Detect which cell encompasses the target text, then output its (x, y) center coordinate. 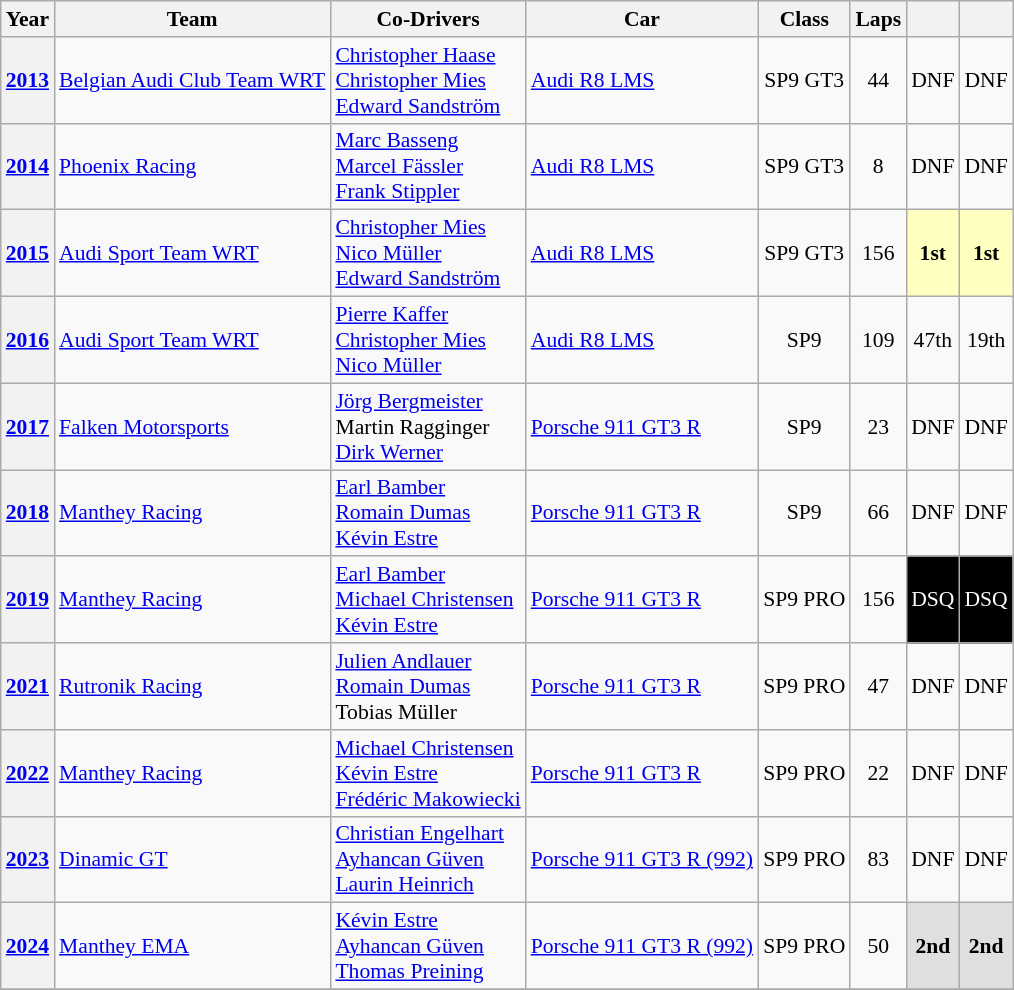
Belgian Audi Club Team WRT (192, 80)
2019 (28, 600)
Christopher Mies Nico Müller Edward Sandström (428, 254)
Rutronik Racing (192, 686)
Earl Bamber Michael Christensen Kévin Estre (428, 600)
47 (878, 686)
2021 (28, 686)
Marc Basseng Marcel Fässler Frank Stippler (428, 166)
2024 (28, 946)
2014 (28, 166)
Jörg Bergmeister Martin Ragginger Dirk Werner (428, 426)
47th (932, 340)
Year (28, 19)
Falken Motorsports (192, 426)
Kévin Estre Ayhancan Güven Thomas Preining (428, 946)
Pierre Kaffer Christopher Mies Nico Müller (428, 340)
44 (878, 80)
Manthey EMA (192, 946)
8 (878, 166)
22 (878, 774)
Christian Engelhart Ayhancan Güven Laurin Heinrich (428, 860)
Car (642, 19)
Co-Drivers (428, 19)
Phoenix Racing (192, 166)
2022 (28, 774)
83 (878, 860)
50 (878, 946)
109 (878, 340)
23 (878, 426)
2018 (28, 514)
19th (986, 340)
Class (804, 19)
Team (192, 19)
2017 (28, 426)
Christopher Haase Christopher Mies Edward Sandström (428, 80)
2013 (28, 80)
2023 (28, 860)
Earl Bamber Romain Dumas Kévin Estre (428, 514)
Dinamic GT (192, 860)
2015 (28, 254)
Michael Christensen Kévin Estre Frédéric Makowiecki (428, 774)
2016 (28, 340)
66 (878, 514)
Julien Andlauer Romain Dumas Tobias Müller (428, 686)
Laps (878, 19)
